Detect which cell encompasses the target text, then output its [x, y] center coordinate. 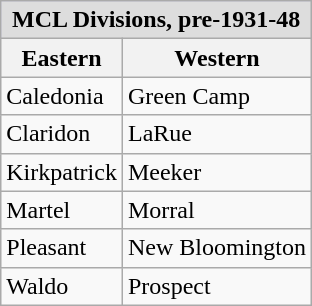
LaRue [216, 134]
Meeker [216, 172]
MCL Divisions, pre-1931-48 [156, 20]
Claridon [62, 134]
Prospect [216, 286]
Kirkpatrick [62, 172]
Caledonia [62, 96]
Martel [62, 210]
New Bloomington [216, 248]
Morral [216, 210]
Eastern [62, 58]
Western [216, 58]
Green Camp [216, 96]
Pleasant [62, 248]
Waldo [62, 286]
